Return [X, Y] of the center of cell containing provided text 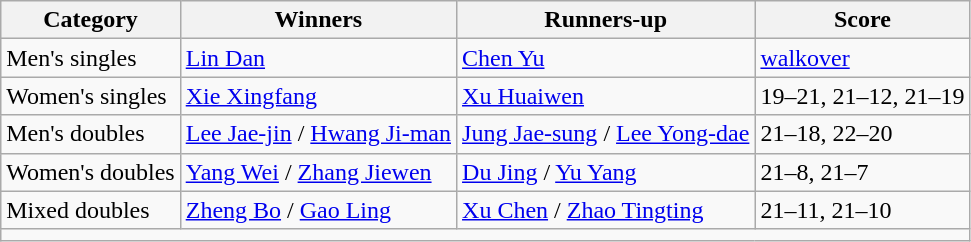
Women's singles [90, 96]
21–8, 21–7 [862, 172]
walkover [862, 58]
Men's doubles [90, 134]
19–21, 21–12, 21–19 [862, 96]
Du Jing / Yu Yang [606, 172]
21–11, 21–10 [862, 210]
Xu Huaiwen [606, 96]
Zheng Bo / Gao Ling [318, 210]
21–18, 22–20 [862, 134]
Yang Wei / Zhang Jiewen [318, 172]
Winners [318, 20]
Lee Jae-jin / Hwang Ji-man [318, 134]
Xie Xingfang [318, 96]
Runners-up [606, 20]
Mixed doubles [90, 210]
Score [862, 20]
Jung Jae-sung / Lee Yong-dae [606, 134]
Men's singles [90, 58]
Xu Chen / Zhao Tingting [606, 210]
Chen Yu [606, 58]
Women's doubles [90, 172]
Lin Dan [318, 58]
Category [90, 20]
